Find where the given text appears and provide that cell's center as [x, y] coordinate. 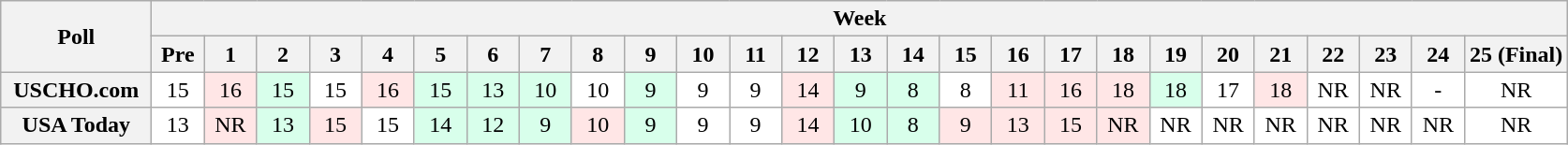
3 [335, 54]
5 [440, 54]
Week [860, 19]
4 [388, 54]
21 [1280, 54]
23 [1385, 54]
- [1438, 90]
1 [230, 54]
22 [1333, 54]
USA Today [77, 125]
2 [283, 54]
Pre [178, 54]
25 (Final) [1516, 54]
7 [545, 54]
Poll [77, 36]
24 [1438, 54]
USCHO.com [77, 90]
20 [1228, 54]
19 [1176, 54]
6 [493, 54]
